Scan for the cell matching the given text and deliver its (X, Y) coordinate at center. 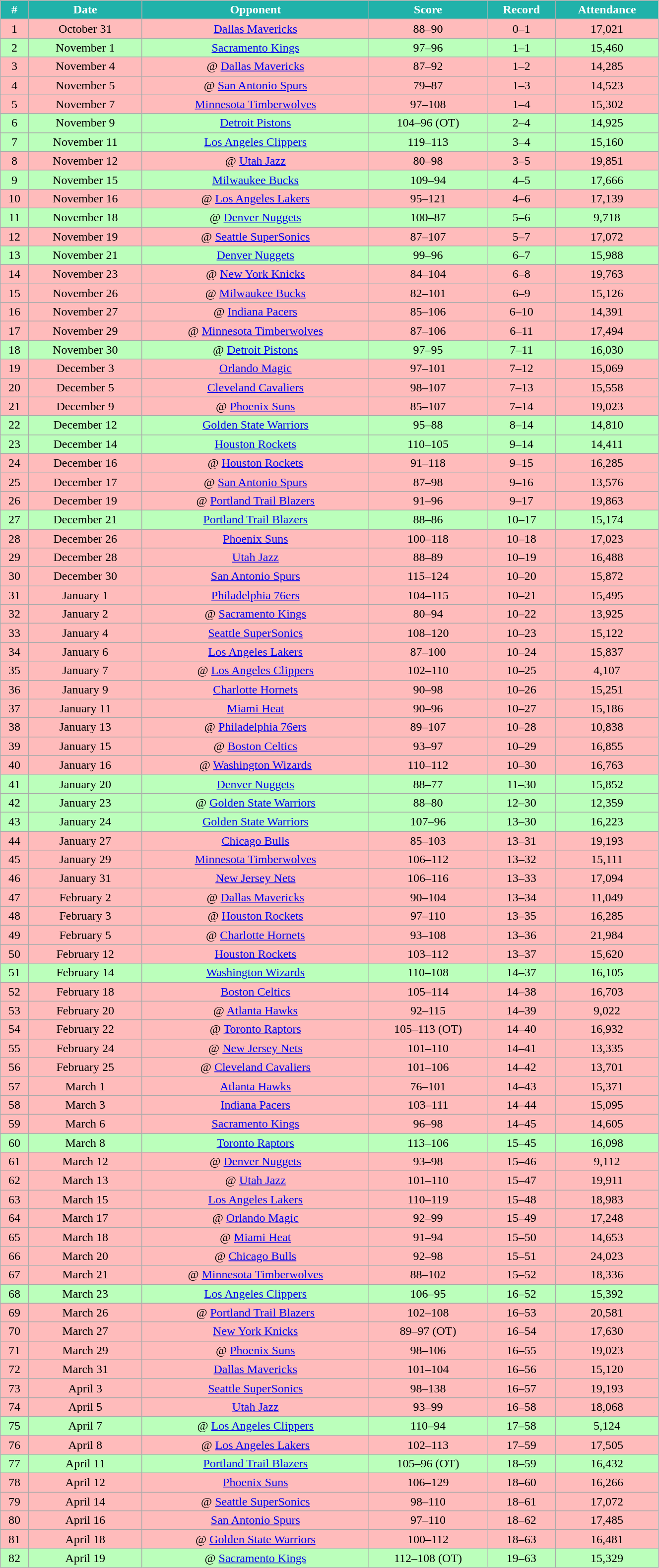
95–88 (428, 425)
November 9 (85, 123)
64 (14, 1218)
9,718 (607, 217)
January 9 (85, 690)
67 (14, 1275)
February 20 (85, 1010)
@ Charlotte Hornets (255, 935)
42 (14, 803)
2–4 (522, 123)
14–45 (522, 1124)
77 (14, 1464)
93–108 (428, 935)
@ Boston Celtics (255, 746)
95–121 (428, 198)
88–86 (428, 519)
13,925 (607, 614)
January 2 (85, 614)
January 31 (85, 878)
10–22 (522, 614)
32 (14, 614)
9,022 (607, 1010)
15,392 (607, 1294)
April 7 (85, 1426)
December 5 (85, 387)
87–106 (428, 331)
13–32 (522, 860)
98–107 (428, 387)
30 (14, 576)
10–30 (522, 765)
29 (14, 558)
47 (14, 897)
65 (14, 1237)
Atlanta Hawks (255, 1086)
Miami Heat (255, 708)
November 19 (85, 237)
110–108 (428, 973)
60 (14, 1142)
3–4 (522, 142)
15,126 (607, 293)
January 13 (85, 727)
19,911 (607, 1181)
11 (14, 217)
113–106 (428, 1142)
Orlando Magic (255, 369)
5–7 (522, 237)
December 21 (85, 519)
December 16 (85, 463)
April 3 (85, 1388)
1 (14, 29)
7–12 (522, 369)
79 (14, 1502)
40 (14, 765)
12,359 (607, 803)
@ Indiana Pacers (255, 312)
15–46 (522, 1162)
April 14 (85, 1502)
December 14 (85, 444)
@ New York Knicks (255, 274)
15,371 (607, 1086)
10,838 (607, 727)
10–28 (522, 727)
Attendance (607, 10)
110–94 (428, 1426)
14,411 (607, 444)
17,248 (607, 1218)
84–104 (428, 274)
51 (14, 973)
Opponent (255, 10)
10–29 (522, 746)
February 24 (85, 1048)
106–95 (428, 1294)
10–23 (522, 633)
February 25 (85, 1067)
Charlotte Hornets (255, 690)
March 17 (85, 1218)
105–96 (OT) (428, 1464)
62 (14, 1181)
March 18 (85, 1237)
20 (14, 387)
18,068 (607, 1407)
February 2 (85, 897)
18,336 (607, 1275)
17–58 (522, 1426)
16,098 (607, 1142)
73 (14, 1388)
16–57 (522, 1388)
21 (14, 406)
14,391 (607, 312)
17,666 (607, 180)
New York Knicks (255, 1331)
93–97 (428, 746)
13,576 (607, 482)
@ Atlanta Hawks (255, 1010)
1–2 (522, 66)
100–87 (428, 217)
February 5 (85, 935)
March 8 (85, 1142)
88–77 (428, 784)
68 (14, 1294)
5,124 (607, 1426)
82–101 (428, 293)
January 16 (85, 765)
91–118 (428, 463)
Chicago Bulls (255, 841)
104–96 (OT) (428, 123)
6–10 (522, 312)
16,855 (607, 746)
18 (14, 350)
November 27 (85, 312)
November 23 (85, 274)
34 (14, 652)
13–33 (522, 878)
15,120 (607, 1369)
8 (14, 161)
18–62 (522, 1520)
1–1 (522, 48)
16–54 (522, 1331)
January 6 (85, 652)
December 12 (85, 425)
10–20 (522, 576)
15–49 (522, 1218)
January 7 (85, 671)
March 26 (85, 1313)
72 (14, 1369)
28 (14, 538)
April 11 (85, 1464)
3 (14, 66)
19–63 (522, 1558)
14–40 (522, 1029)
9–16 (522, 482)
80–94 (428, 614)
90–96 (428, 708)
November 7 (85, 104)
18–63 (522, 1539)
13,701 (607, 1067)
16,432 (607, 1464)
14,285 (607, 66)
108–120 (428, 633)
10–17 (522, 519)
February 14 (85, 973)
9–17 (522, 501)
15,251 (607, 690)
85–107 (428, 406)
April 5 (85, 1407)
87–100 (428, 652)
96–98 (428, 1124)
88–102 (428, 1275)
91–96 (428, 501)
10–27 (522, 708)
14–42 (522, 1067)
54 (14, 1029)
81 (14, 1539)
15 (14, 293)
March 23 (85, 1294)
9–15 (522, 463)
January 29 (85, 860)
49 (14, 935)
104–115 (428, 595)
8–14 (522, 425)
15,852 (607, 784)
38 (14, 727)
16,488 (607, 558)
50 (14, 954)
11–30 (522, 784)
102–110 (428, 671)
15,111 (607, 860)
October 31 (85, 29)
15,558 (607, 387)
4–5 (522, 180)
10 (14, 198)
@ Washington Wizards (255, 765)
43 (14, 821)
4,107 (607, 671)
13,335 (607, 1048)
January 11 (85, 708)
February 22 (85, 1029)
4–6 (522, 198)
Boston Celtics (255, 992)
1–3 (522, 85)
14–43 (522, 1086)
70 (14, 1331)
100–112 (428, 1539)
105–113 (OT) (428, 1029)
16,223 (607, 821)
Philadelphia 76ers (255, 595)
November 11 (85, 142)
37 (14, 708)
6–9 (522, 293)
February 12 (85, 954)
16–53 (522, 1313)
January 20 (85, 784)
93–99 (428, 1407)
15,174 (607, 519)
87–92 (428, 66)
59 (14, 1124)
13–30 (522, 821)
75 (14, 1426)
January 23 (85, 803)
25 (14, 482)
15,160 (607, 142)
2 (14, 48)
November 30 (85, 350)
15,186 (607, 708)
55 (14, 1048)
106–129 (428, 1483)
88–89 (428, 558)
November 12 (85, 161)
18,983 (607, 1199)
15–47 (522, 1181)
22 (14, 425)
87–107 (428, 237)
92–98 (428, 1256)
6–7 (522, 255)
10–24 (522, 652)
6 (14, 123)
March 21 (85, 1275)
85–106 (428, 312)
85–103 (428, 841)
March 3 (85, 1105)
56 (14, 1067)
52 (14, 992)
3–5 (522, 161)
10–25 (522, 671)
15,460 (607, 48)
109–94 (428, 180)
63 (14, 1199)
6–11 (522, 331)
Record (522, 10)
18–61 (522, 1502)
January 27 (85, 841)
98–106 (428, 1350)
27 (14, 519)
16 (14, 312)
19,763 (607, 274)
14,925 (607, 123)
5 (14, 104)
19,851 (607, 161)
15,620 (607, 954)
76–101 (428, 1086)
48 (14, 916)
16,105 (607, 973)
79–87 (428, 85)
98–138 (428, 1388)
71 (14, 1350)
April 18 (85, 1539)
November 4 (85, 66)
7–13 (522, 387)
Cleveland Cavaliers (255, 387)
16–56 (522, 1369)
15,069 (607, 369)
19,863 (607, 501)
15–51 (522, 1256)
102–113 (428, 1445)
39 (14, 746)
103–112 (428, 954)
16,763 (607, 765)
15,495 (607, 595)
March 29 (85, 1350)
98–110 (428, 1502)
17,485 (607, 1520)
14,523 (607, 85)
12–30 (522, 803)
March 27 (85, 1331)
90–98 (428, 690)
112–108 (OT) (428, 1558)
March 1 (85, 1086)
November 5 (85, 85)
78 (14, 1483)
December 26 (85, 538)
December 17 (85, 482)
Washington Wizards (255, 973)
14,810 (607, 425)
5–6 (522, 217)
7–11 (522, 350)
97–101 (428, 369)
10–18 (522, 538)
9,112 (607, 1162)
0–1 (522, 29)
105–114 (428, 992)
March 20 (85, 1256)
March 6 (85, 1124)
21,984 (607, 935)
90–104 (428, 897)
16,703 (607, 992)
82 (14, 1558)
17,505 (607, 1445)
Score (428, 10)
17–59 (522, 1445)
16,030 (607, 350)
19 (14, 369)
106–116 (428, 878)
15–48 (522, 1199)
Milwaukee Bucks (255, 180)
16–55 (522, 1350)
101–106 (428, 1067)
14–44 (522, 1105)
46 (14, 878)
17,494 (607, 331)
24 (14, 463)
16–52 (522, 1294)
44 (14, 841)
April 19 (85, 1558)
97–96 (428, 48)
15,329 (607, 1558)
November 1 (85, 48)
13–31 (522, 841)
# (14, 10)
18–60 (522, 1483)
@ Cleveland Cavaliers (255, 1067)
December 3 (85, 369)
December 30 (85, 576)
74 (14, 1407)
18–59 (522, 1464)
15,988 (607, 255)
89–107 (428, 727)
November 29 (85, 331)
97–108 (428, 104)
16–58 (522, 1407)
20,581 (607, 1313)
93–98 (428, 1162)
13–34 (522, 897)
89–97 (OT) (428, 1331)
58 (14, 1105)
24,023 (607, 1256)
April 8 (85, 1445)
@ Milwaukee Bucks (255, 293)
69 (14, 1313)
87–98 (428, 482)
7–14 (522, 406)
March 13 (85, 1181)
61 (14, 1162)
15,302 (607, 104)
110–105 (428, 444)
Toronto Raptors (255, 1142)
January 15 (85, 746)
November 18 (85, 217)
17,094 (607, 878)
91–94 (428, 1237)
15–45 (522, 1142)
10–19 (522, 558)
March 12 (85, 1162)
6–8 (522, 274)
99–96 (428, 255)
41 (14, 784)
17,630 (607, 1331)
101–104 (428, 1369)
November 15 (85, 180)
January 1 (85, 595)
13–35 (522, 916)
107–96 (428, 821)
10–21 (522, 595)
@ New Jersey Nets (255, 1048)
16,266 (607, 1483)
April 12 (85, 1483)
Detroit Pistons (255, 123)
106–112 (428, 860)
15–52 (522, 1275)
1–4 (522, 104)
110–119 (428, 1199)
92–115 (428, 1010)
45 (14, 860)
13 (14, 255)
31 (14, 595)
97–95 (428, 350)
@ Chicago Bulls (255, 1256)
14–39 (522, 1010)
December 28 (85, 558)
36 (14, 690)
April 16 (85, 1520)
33 (14, 633)
December 19 (85, 501)
15,872 (607, 576)
December 9 (85, 406)
14,653 (607, 1237)
4 (14, 85)
March 31 (85, 1369)
11,049 (607, 897)
16,481 (607, 1539)
115–124 (428, 576)
53 (14, 1010)
17 (14, 331)
13–37 (522, 954)
10–26 (522, 690)
17,139 (607, 198)
76 (14, 1445)
9–14 (522, 444)
15,837 (607, 652)
Date (85, 10)
13–36 (522, 935)
14 (14, 274)
November 26 (85, 293)
119–113 (428, 142)
@ Orlando Magic (255, 1218)
@ Miami Heat (255, 1237)
92–99 (428, 1218)
12 (14, 237)
New Jersey Nets (255, 878)
15,122 (607, 633)
January 24 (85, 821)
100–118 (428, 538)
110–112 (428, 765)
26 (14, 501)
Indiana Pacers (255, 1105)
9 (14, 180)
88–80 (428, 803)
14,605 (607, 1124)
November 21 (85, 255)
88–90 (428, 29)
57 (14, 1086)
February 3 (85, 916)
103–111 (428, 1105)
80 (14, 1520)
15,095 (607, 1105)
16,932 (607, 1029)
14–41 (522, 1048)
November 16 (85, 198)
17,021 (607, 29)
@ Toronto Raptors (255, 1029)
February 18 (85, 992)
7 (14, 142)
35 (14, 671)
14–37 (522, 973)
March 15 (85, 1199)
@ Philadelphia 76ers (255, 727)
15–50 (522, 1237)
102–108 (428, 1313)
66 (14, 1256)
80–98 (428, 161)
January 4 (85, 633)
17,023 (607, 538)
14–38 (522, 992)
23 (14, 444)
@ Detroit Pistons (255, 350)
